Determine the (x, y) coordinate at the center of the cell enclosing the given text.  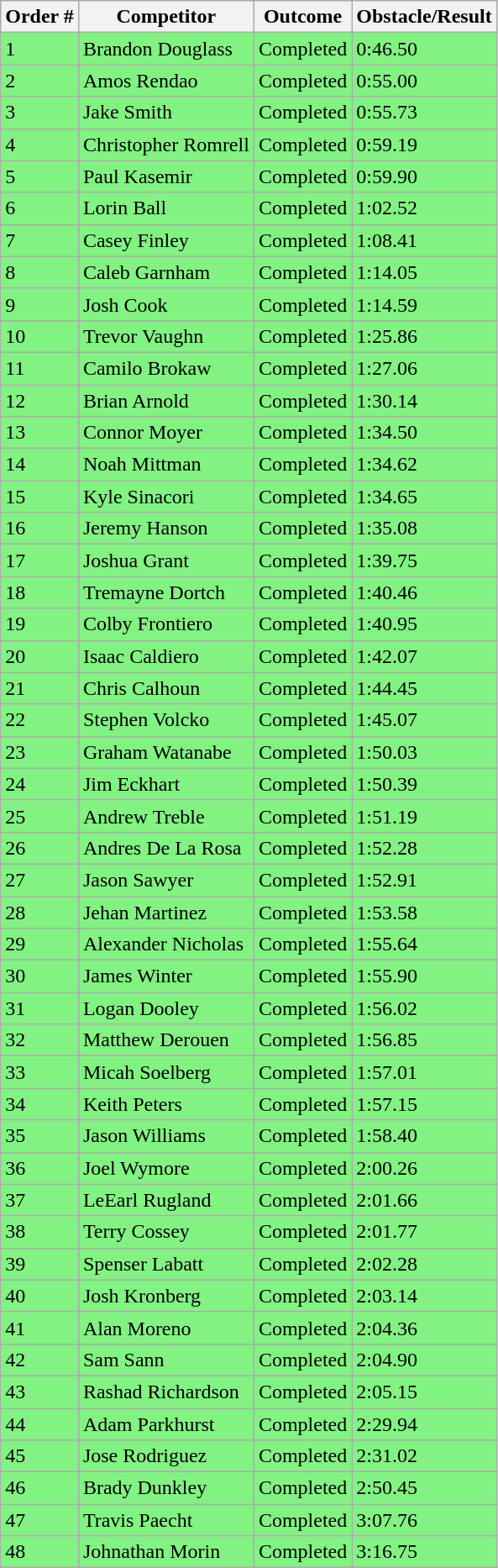
13 (40, 433)
1:08.41 (424, 240)
23 (40, 752)
38 (40, 1232)
28 (40, 912)
15 (40, 497)
Spenser Labatt (166, 1264)
James Winter (166, 976)
Chris Calhoun (166, 688)
Andrew Treble (166, 816)
1:34.65 (424, 497)
2 (40, 81)
Jason Sawyer (166, 880)
2:05.15 (424, 1392)
Joshua Grant (166, 560)
0:55.00 (424, 81)
1:34.62 (424, 465)
Tremayne Dortch (166, 592)
36 (40, 1168)
1:34.50 (424, 433)
1:52.28 (424, 848)
42 (40, 1360)
1:14.05 (424, 272)
2:04.36 (424, 1328)
1:40.46 (424, 592)
1:50.03 (424, 752)
Travis Paecht (166, 1520)
2:31.02 (424, 1456)
16 (40, 529)
Alexander Nicholas (166, 944)
3:07.76 (424, 1520)
3:16.75 (424, 1552)
Jehan Martinez (166, 912)
35 (40, 1136)
Sam Sann (166, 1360)
1:39.75 (424, 560)
40 (40, 1296)
Amos Rendao (166, 81)
46 (40, 1488)
Graham Watanabe (166, 752)
25 (40, 816)
1:42.07 (424, 656)
0:59.19 (424, 145)
5 (40, 176)
39 (40, 1264)
1:55.90 (424, 976)
Rashad Richardson (166, 1392)
1:58.40 (424, 1136)
Christopher Romrell (166, 145)
Jeremy Hanson (166, 529)
9 (40, 304)
22 (40, 720)
12 (40, 401)
Logan Dooley (166, 1008)
8 (40, 272)
1:56.02 (424, 1008)
0:46.50 (424, 49)
Jason Williams (166, 1136)
Micah Soelberg (166, 1072)
Joel Wymore (166, 1168)
0:55.73 (424, 113)
37 (40, 1200)
1:57.15 (424, 1104)
Paul Kasemir (166, 176)
1:55.64 (424, 944)
14 (40, 465)
45 (40, 1456)
2:03.14 (424, 1296)
2:00.26 (424, 1168)
1:51.19 (424, 816)
Jake Smith (166, 113)
Outcome (302, 17)
Brian Arnold (166, 401)
41 (40, 1328)
2:01.66 (424, 1200)
Andres De La Rosa (166, 848)
1:14.59 (424, 304)
31 (40, 1008)
1 (40, 49)
Brandon Douglass (166, 49)
Trevor Vaughn (166, 336)
1:02.52 (424, 208)
10 (40, 336)
1:56.85 (424, 1040)
1:53.58 (424, 912)
3 (40, 113)
Lorin Ball (166, 208)
Josh Cook (166, 304)
Adam Parkhurst (166, 1424)
48 (40, 1552)
1:30.14 (424, 401)
Isaac Caldiero (166, 656)
4 (40, 145)
2:04.90 (424, 1360)
LeEarl Rugland (166, 1200)
1:57.01 (424, 1072)
33 (40, 1072)
21 (40, 688)
29 (40, 944)
Matthew Derouen (166, 1040)
Terry Cossey (166, 1232)
2:50.45 (424, 1488)
Order # (40, 17)
47 (40, 1520)
19 (40, 624)
2:29.94 (424, 1424)
1:25.86 (424, 336)
Keith Peters (166, 1104)
32 (40, 1040)
44 (40, 1424)
1:27.06 (424, 368)
Stephen Volcko (166, 720)
18 (40, 592)
43 (40, 1392)
Competitor (166, 17)
2:01.77 (424, 1232)
1:50.39 (424, 784)
27 (40, 880)
Colby Frontiero (166, 624)
7 (40, 240)
Jose Rodriguez (166, 1456)
Johnathan Morin (166, 1552)
Camilo Brokaw (166, 368)
11 (40, 368)
Noah Mittman (166, 465)
1:40.95 (424, 624)
Alan Moreno (166, 1328)
Caleb Garnham (166, 272)
Jim Eckhart (166, 784)
2:02.28 (424, 1264)
1:44.45 (424, 688)
26 (40, 848)
30 (40, 976)
0:59.90 (424, 176)
Casey Finley (166, 240)
1:35.08 (424, 529)
6 (40, 208)
24 (40, 784)
Josh Kronberg (166, 1296)
Brady Dunkley (166, 1488)
1:45.07 (424, 720)
Obstacle/Result (424, 17)
34 (40, 1104)
1:52.91 (424, 880)
Kyle Sinacori (166, 497)
17 (40, 560)
20 (40, 656)
Connor Moyer (166, 433)
